Determine the [X, Y] coordinate at the center of the cell enclosing the given text.  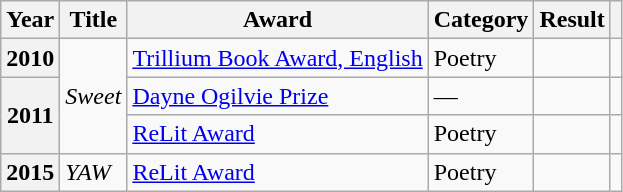
— [481, 96]
Category [481, 20]
Year [30, 20]
Sweet [94, 96]
2011 [30, 115]
Award [278, 20]
Trillium Book Award, English [278, 58]
2010 [30, 58]
YAW [94, 172]
Result [572, 20]
Title [94, 20]
2015 [30, 172]
Dayne Ogilvie Prize [278, 96]
